Find where the given text appears and provide that cell's center as (X, Y) coordinate. 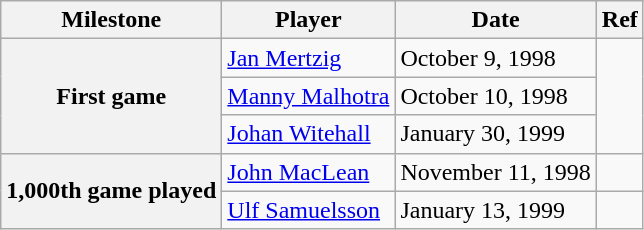
Milestone (112, 20)
Manny Malhotra (308, 96)
October 10, 1998 (496, 96)
Ref (620, 20)
John MacLean (308, 172)
1,000th game played (112, 191)
Jan Mertzig (308, 58)
Date (496, 20)
November 11, 1998 (496, 172)
First game (112, 96)
October 9, 1998 (496, 58)
January 30, 1999 (496, 134)
January 13, 1999 (496, 210)
Player (308, 20)
Johan Witehall (308, 134)
Ulf Samuelsson (308, 210)
